Return [X, Y] of the center of cell containing provided text 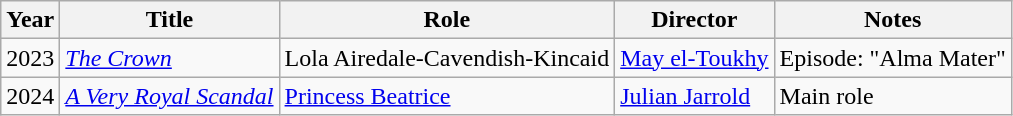
May el-Toukhy [694, 58]
Episode: "Alma Mater" [892, 58]
Lola Airedale-Cavendish-Kincaid [447, 58]
The Crown [170, 58]
Princess Beatrice [447, 96]
Main role [892, 96]
Director [694, 20]
Title [170, 20]
A Very Royal Scandal [170, 96]
Notes [892, 20]
2023 [30, 58]
Role [447, 20]
Year [30, 20]
Julian Jarrold [694, 96]
2024 [30, 96]
